Extract the [x, y] coordinate from the center of the cell holding the provided text.  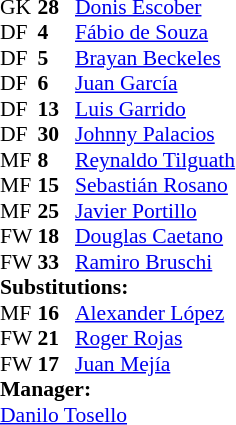
8 [57, 160]
4 [57, 33]
21 [57, 339]
30 [57, 135]
Juan García [155, 83]
Fábio de Souza [155, 33]
Sebastián Rosano [155, 185]
Manager: [118, 389]
18 [57, 237]
Javier Portillo [155, 211]
6 [57, 83]
Douglas Caetano [155, 237]
5 [57, 58]
Brayan Beckeles [155, 58]
17 [57, 364]
Ramiro Bruschi [155, 262]
15 [57, 185]
33 [57, 262]
Johnny Palacios [155, 135]
13 [57, 109]
Substitutions: [118, 287]
16 [57, 313]
25 [57, 211]
Alexander López [155, 313]
Luis Garrido [155, 109]
Roger Rojas [155, 339]
Reynaldo Tilguath [155, 160]
Juan Mejía [155, 364]
